Locate the cell with the specified text and output its (x, y) center coordinate. 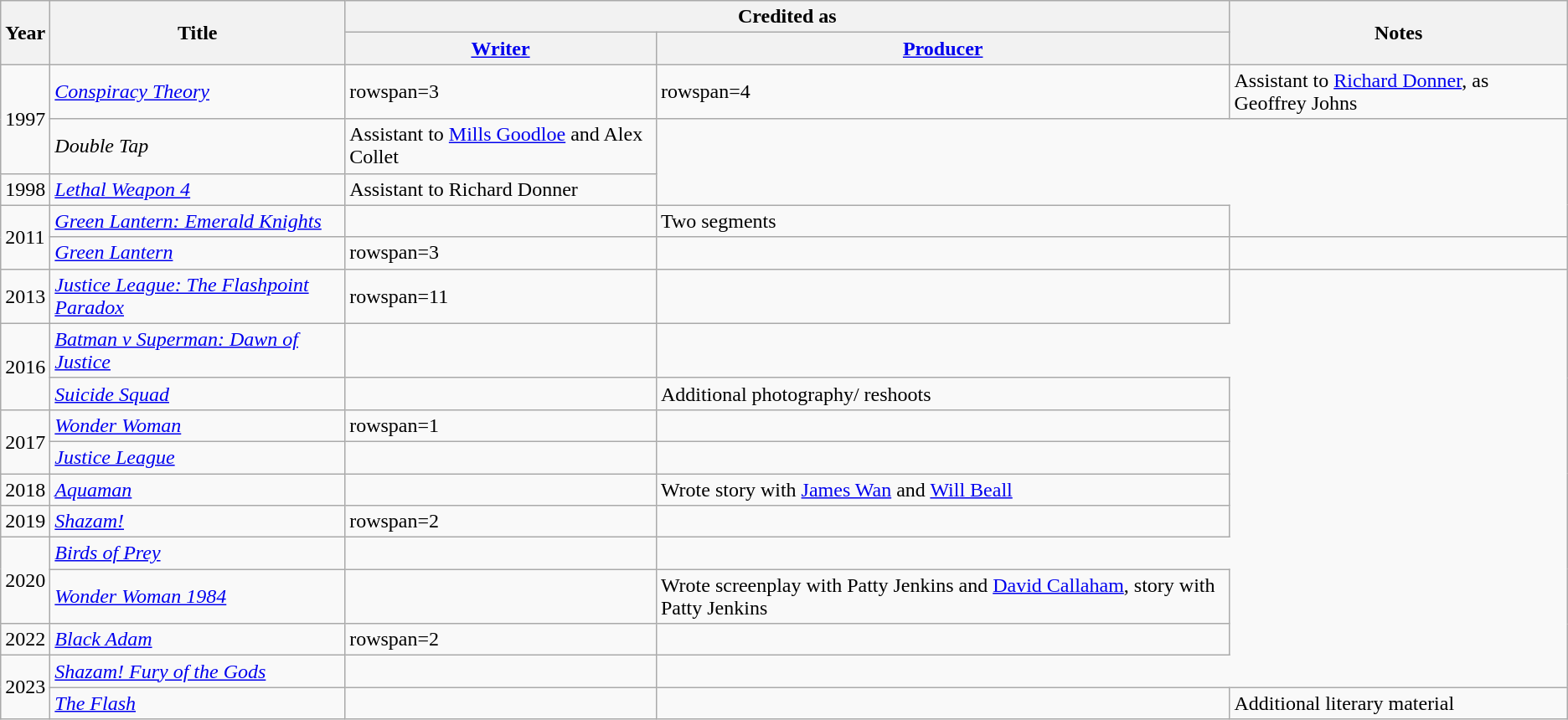
2013 (25, 296)
Notes (1399, 33)
Birds of Prey (198, 553)
Wrote story with James Wan and Will Beall (943, 490)
Assistant to Richard Donner, as Geoffrey Johns (1399, 92)
2016 (25, 367)
Additional literary material (1399, 703)
Wonder Woman 1984 (198, 596)
1998 (25, 189)
Shazam! Fury of the Gods (198, 671)
2017 (25, 441)
2019 (25, 522)
2022 (25, 640)
2023 (25, 687)
Green Lantern (198, 253)
Credited as (787, 17)
Two segments (943, 221)
Title (198, 33)
2018 (25, 490)
Double Tap (198, 146)
Producer (943, 49)
rowspan=4 (943, 92)
1997 (25, 119)
Black Adam (198, 640)
Batman v Superman: Dawn of Justice (198, 350)
The Flash (198, 703)
Conspiracy Theory (198, 92)
Wonder Woman (198, 425)
Aquaman (198, 490)
Assistant to Mills Goodloe and Alex Collet (501, 146)
Year (25, 33)
Assistant to Richard Donner (501, 189)
Shazam! (198, 522)
rowspan=1 (501, 425)
Green Lantern: Emerald Knights (198, 221)
Lethal Weapon 4 (198, 189)
Additional photography/ reshoots (943, 393)
Writer (501, 49)
2011 (25, 237)
2020 (25, 581)
Justice League (198, 457)
Justice League: The Flashpoint Paradox (198, 296)
Wrote screenplay with Patty Jenkins and David Callaham, story with Patty Jenkins (943, 596)
rowspan=11 (501, 296)
Suicide Squad (198, 393)
